Pinpoint the cell where the given text exists, returning its (X, Y) midpoint coordinate. 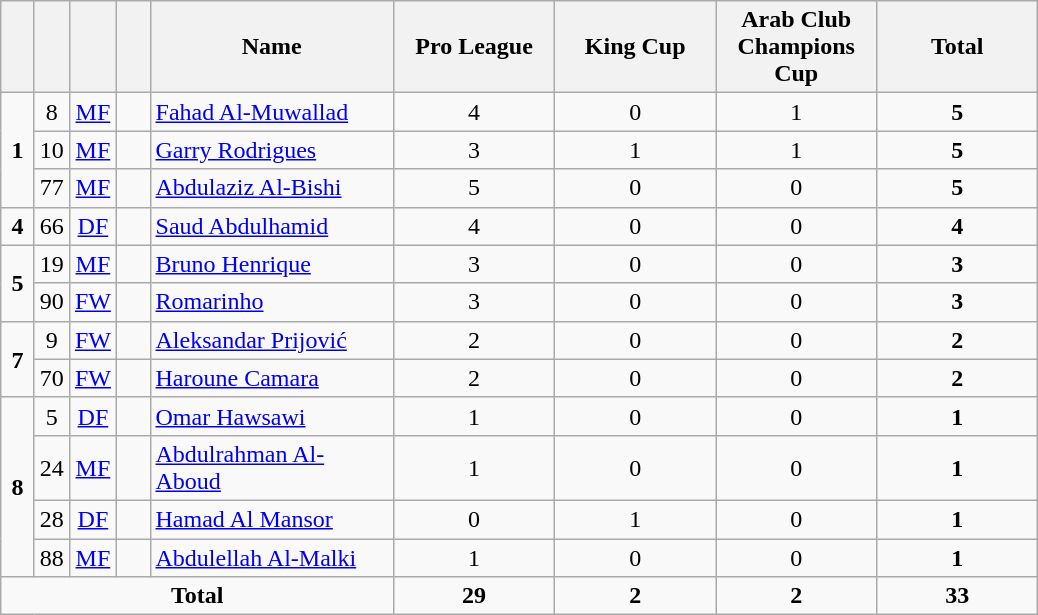
Arab Club Champions Cup (796, 47)
29 (474, 596)
28 (52, 519)
Abdulrahman Al-Aboud (272, 468)
Abdulellah Al-Malki (272, 557)
Aleksandar Prijović (272, 340)
Haroune Camara (272, 378)
Hamad Al Mansor (272, 519)
Garry Rodrigues (272, 150)
Abdulaziz Al-Bishi (272, 188)
Name (272, 47)
19 (52, 264)
Romarinho (272, 302)
33 (958, 596)
King Cup (636, 47)
24 (52, 468)
90 (52, 302)
88 (52, 557)
66 (52, 226)
10 (52, 150)
9 (52, 340)
Bruno Henrique (272, 264)
Fahad Al-Muwallad (272, 112)
Omar Hawsawi (272, 416)
Pro League (474, 47)
Saud Abdulhamid (272, 226)
77 (52, 188)
7 (18, 359)
70 (52, 378)
